Find where the given text appears and provide that cell's center as (X, Y) coordinate. 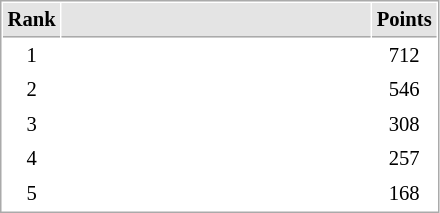
2 (32, 90)
546 (404, 90)
712 (404, 56)
5 (32, 194)
257 (404, 158)
168 (404, 194)
Rank (32, 20)
4 (32, 158)
308 (404, 124)
Points (404, 20)
3 (32, 124)
1 (32, 56)
